Search for the cell housing the specified text and yield its [x, y] center coordinate. 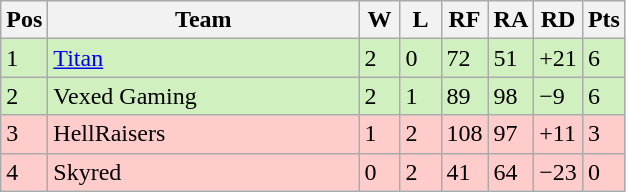
RF [464, 20]
98 [511, 96]
Team [204, 20]
97 [511, 134]
108 [464, 134]
W [380, 20]
+21 [558, 58]
Titan [204, 58]
−23 [558, 172]
72 [464, 58]
89 [464, 96]
Pos [24, 20]
L [420, 20]
HellRaisers [204, 134]
Skyred [204, 172]
4 [24, 172]
Pts [604, 20]
RD [558, 20]
+11 [558, 134]
Vexed Gaming [204, 96]
RA [511, 20]
−9 [558, 96]
64 [511, 172]
51 [511, 58]
41 [464, 172]
